Identify which cell holds the provided text, then report its [X, Y] central coordinate. 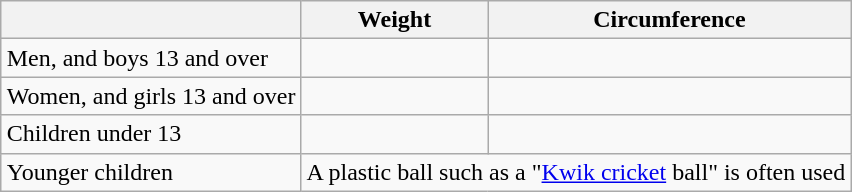
Women, and girls 13 and over [151, 96]
A plastic ball such as a "Kwik cricket ball" is often used [576, 172]
Men, and boys 13 and over [151, 58]
Younger children [151, 172]
Circumference [670, 20]
Children under 13 [151, 134]
Weight [394, 20]
